Determine the [X, Y] coordinate at the center of the cell enclosing the given text.  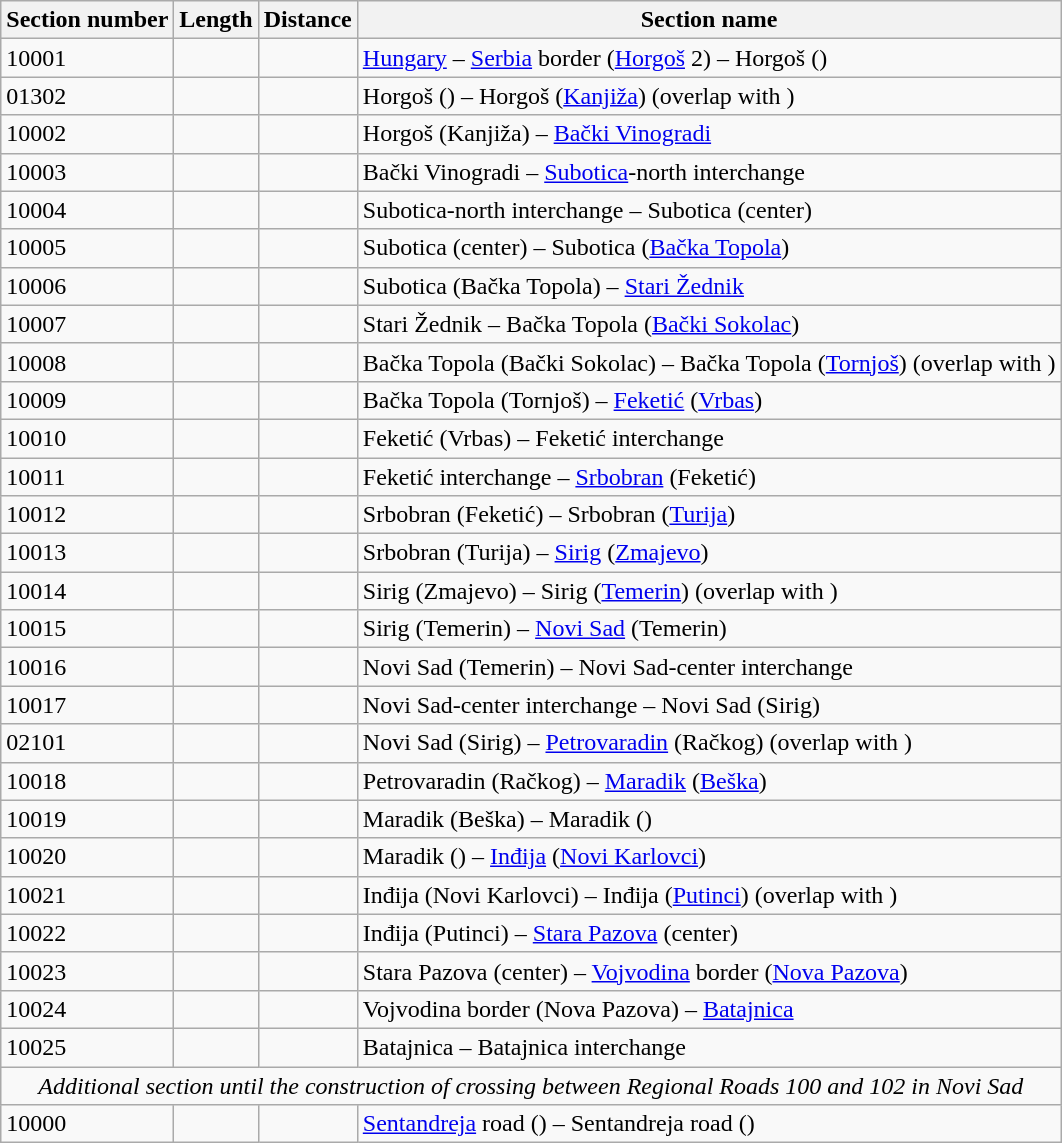
Subotica (Bačka Topola) – Stari Žednik [709, 286]
10015 [88, 629]
10024 [88, 1009]
Bačka Topola (Bački Sokolac) – Bačka Topola (Tornjoš) (overlap with ) [709, 362]
10006 [88, 286]
Subotica (center) – Subotica (Bačka Topola) [709, 248]
Subotica-north interchange – Subotica (center) [709, 210]
Length [216, 20]
10003 [88, 172]
10020 [88, 857]
10007 [88, 324]
10013 [88, 553]
Maradik () – Inđija (Novi Karlovci) [709, 857]
Stari Žednik – Bačka Topola (Bački Sokolac) [709, 324]
10017 [88, 705]
Additional section until the construction of crossing between Regional Roads 100 and 102 in Novi Sad [531, 1085]
10019 [88, 819]
10014 [88, 591]
Horgoš () – Horgoš (Kanjiža) (overlap with ) [709, 96]
Batajnica – Batajnica interchange [709, 1047]
Section name [709, 20]
Bački Vinogradi – Subotica-north interchange [709, 172]
10022 [88, 933]
10016 [88, 667]
10001 [88, 58]
Novi Sad (Temerin) – Novi Sad-center interchange [709, 667]
10010 [88, 438]
10008 [88, 362]
10009 [88, 400]
Srbobran (Feketić) – Srbobran (Turija) [709, 515]
Maradik (Beška) – Maradik () [709, 819]
01302 [88, 96]
10023 [88, 971]
Distance [308, 20]
Stara Pazova (center) – Vojvodina border (Nova Pazova) [709, 971]
10005 [88, 248]
Section number [88, 20]
Srbobran (Turija) – Sirig (Zmajevo) [709, 553]
10025 [88, 1047]
Feketić interchange – Srbobran (Feketić) [709, 477]
Feketić (Vrbas) – Feketić interchange [709, 438]
10002 [88, 134]
Sentandreja road () – Sentandreja road () [709, 1124]
10018 [88, 781]
Sirig (Temerin) – Novi Sad (Temerin) [709, 629]
10004 [88, 210]
10021 [88, 895]
02101 [88, 743]
Novi Sad (Sirig) – Petrovaradin (Račkog) (overlap with ) [709, 743]
Petrovaradin (Račkog) – Maradik (Beška) [709, 781]
10011 [88, 477]
Horgoš (Kanjiža) – Bački Vinogradi [709, 134]
Vojvodina border (Nova Pazova) – Batajnica [709, 1009]
10000 [88, 1124]
Inđija (Novi Karlovci) – Inđija (Putinci) (overlap with ) [709, 895]
Bačka Topola (Tornjoš) – Feketić (Vrbas) [709, 400]
Hungary – Serbia border (Horgoš 2) – Horgoš () [709, 58]
10012 [88, 515]
Inđija (Putinci) – Stara Pazova (center) [709, 933]
Novi Sad-center interchange – Novi Sad (Sirig) [709, 705]
Sirig (Zmajevo) – Sirig (Temerin) (overlap with ) [709, 591]
